Extract the (X, Y) coordinate from the center of the cell holding the provided text.  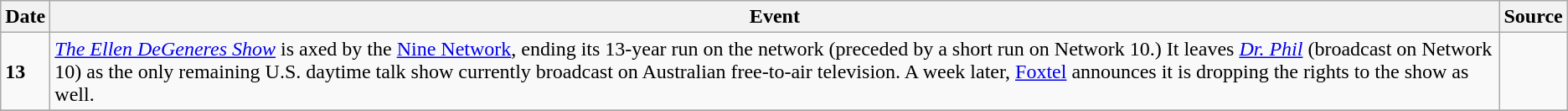
Source (1533, 17)
Event (775, 17)
13 (25, 71)
Date (25, 17)
